For the text-containing cell, return its midpoint in [x, y] coordinate format. 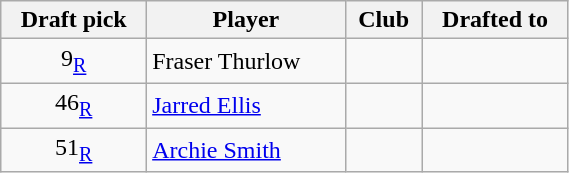
51R [74, 150]
Jarred Ellis [246, 105]
Club [384, 20]
9R [74, 61]
Fraser Thurlow [246, 61]
46R [74, 105]
Drafted to [495, 20]
Player [246, 20]
Archie Smith [246, 150]
Draft pick [74, 20]
